For the text-containing cell, return its midpoint in [X, Y] coordinate format. 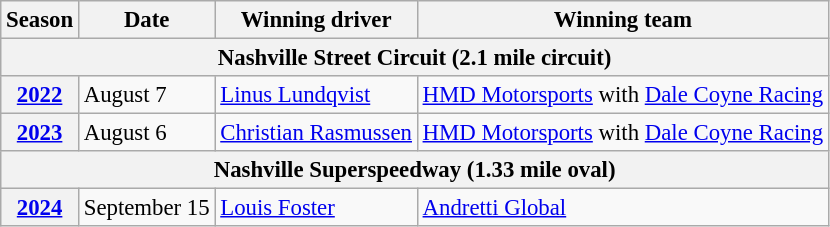
Date [146, 20]
August 7 [146, 95]
Christian Rasmussen [316, 133]
Winning team [622, 20]
Linus Lundqvist [316, 95]
August 6 [146, 133]
Andretti Global [622, 208]
Season [40, 20]
2023 [40, 133]
Winning driver [316, 20]
Louis Foster [316, 208]
Nashville Superspeedway (1.33 mile oval) [415, 170]
2022 [40, 95]
2024 [40, 208]
September 15 [146, 208]
Nashville Street Circuit (2.1 mile circuit) [415, 58]
